Determine the (x, y) coordinate at the center of the cell enclosing the given text.  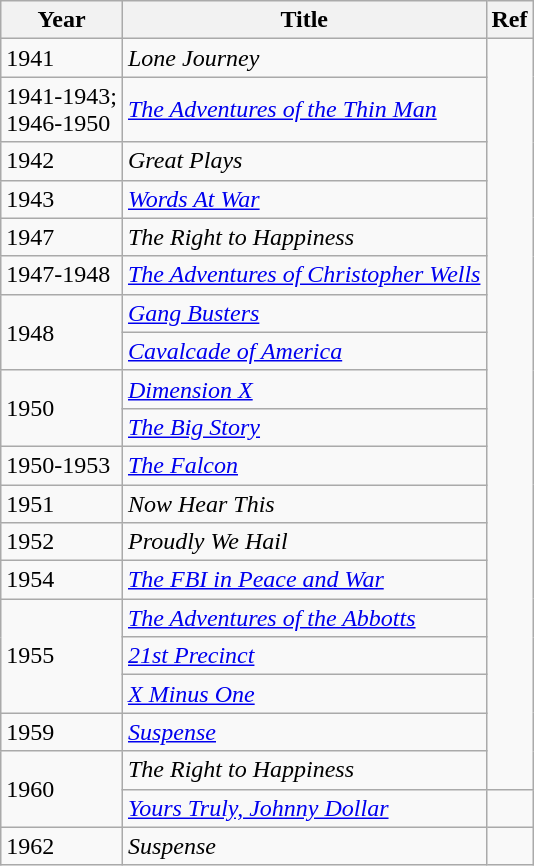
X Minus One (304, 694)
1942 (62, 161)
Ref (510, 20)
The Falcon (304, 465)
1951 (62, 503)
1959 (62, 732)
21st Precinct (304, 656)
Cavalcade of America (304, 351)
Dimension X (304, 389)
1950-1953 (62, 465)
1943 (62, 199)
1952 (62, 542)
Year (62, 20)
1948 (62, 332)
1960 (62, 789)
1947 (62, 237)
Great Plays (304, 161)
1947-1948 (62, 275)
1941 (62, 58)
Gang Busters (304, 313)
The Adventures of the Abbotts (304, 618)
The Adventures of the Thin Man (304, 110)
1962 (62, 846)
Lone Journey (304, 58)
Now Hear This (304, 503)
Yours Truly, Johnny Dollar (304, 808)
Proudly We Hail (304, 542)
The Adventures of Christopher Wells (304, 275)
The FBI in Peace and War (304, 580)
1941-1943; 1946-1950 (62, 110)
The Big Story (304, 427)
1954 (62, 580)
1950 (62, 408)
1955 (62, 656)
Words At War (304, 199)
Title (304, 20)
